Detect which cell encompasses the target text, then output its [x, y] center coordinate. 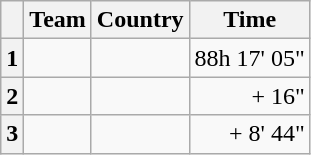
+ 16" [250, 96]
1 [12, 58]
+ 8' 44" [250, 134]
88h 17' 05" [250, 58]
Country [140, 20]
Time [250, 20]
2 [12, 96]
3 [12, 134]
Team [58, 20]
